Return (X, Y) of the center of cell containing provided text 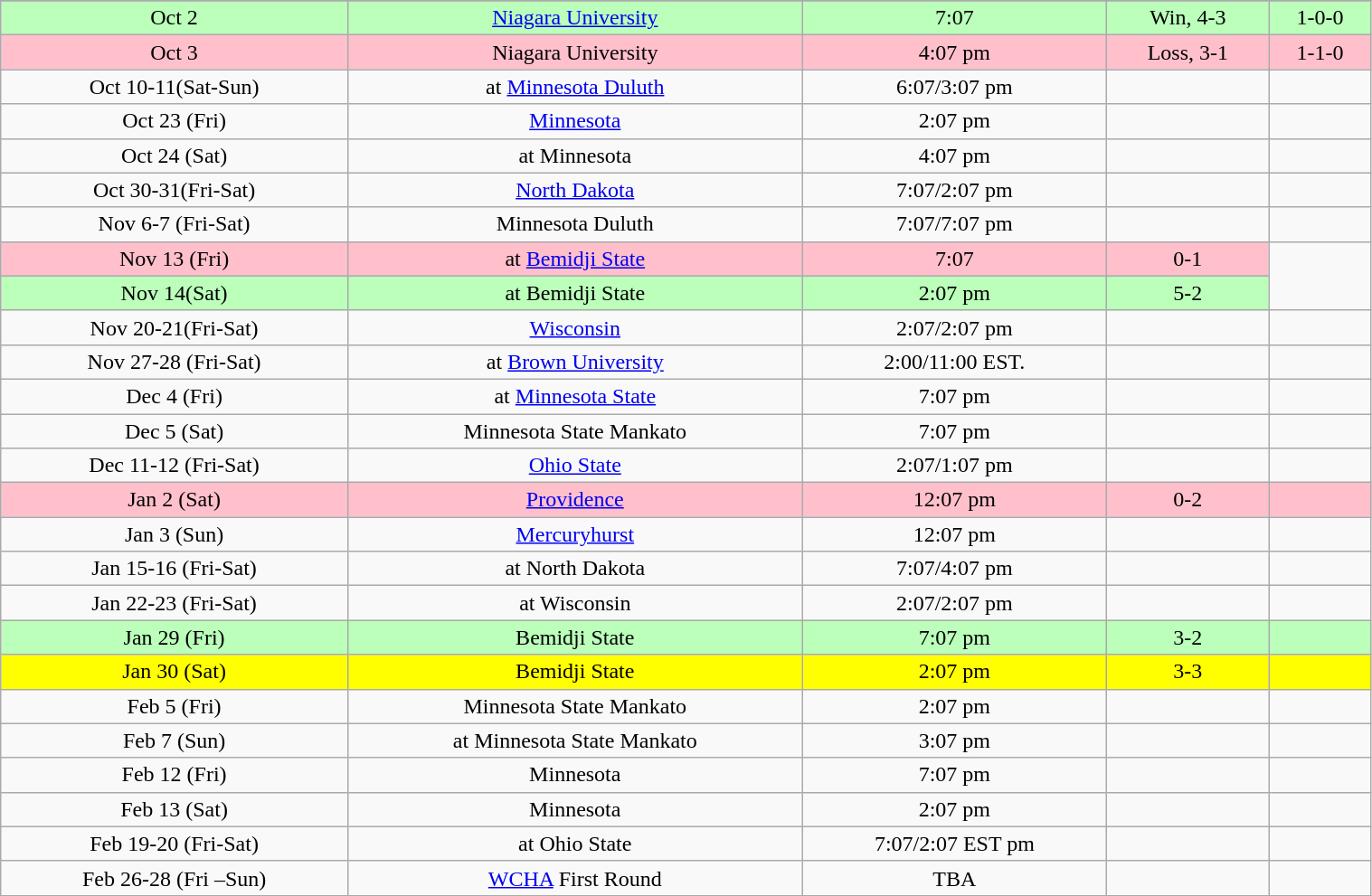
at Ohio State (575, 844)
Jan 2 (Sat) (175, 500)
Oct 3 (175, 52)
Oct 30-31(Fri-Sat) (175, 190)
Feb 5 (Fri) (175, 706)
Dec 4 (Fri) (175, 396)
at Minnesota State (575, 396)
at Wisconsin (575, 603)
Nov 6-7 (Fri-Sat) (175, 224)
1-0-0 (1320, 18)
Nov 27-28 (Fri-Sat) (175, 362)
Loss, 3-1 (1188, 52)
7:07/2:07 pm (954, 190)
at Brown University (575, 362)
Win, 4-3 (1188, 18)
0-1 (1188, 259)
Oct 10-11(Sat-Sun) (175, 87)
5-2 (1188, 293)
Dec 5 (Sat) (175, 431)
3-2 (1188, 637)
Nov 14(Sat) (175, 293)
Feb 13 (Sat) (175, 809)
Feb 26-28 (Fri –Sun) (175, 878)
at Minnesota State Mankato (575, 740)
1-1-0 (1320, 52)
Mercuryhurst (575, 534)
Jan 3 (Sun) (175, 534)
7:07/4:07 pm (954, 569)
TBA (954, 878)
Oct 2 (175, 18)
3-3 (1188, 672)
0-2 (1188, 500)
6:07/3:07 pm (954, 87)
Wisconsin (575, 327)
Providence (575, 500)
Nov 13 (Fri) (175, 259)
Jan 30 (Sat) (175, 672)
Feb 12 (Fri) (175, 775)
Ohio State (575, 466)
North Dakota (575, 190)
Feb 19-20 (Fri-Sat) (175, 844)
Jan 15-16 (Fri-Sat) (175, 569)
2:00/11:00 EST. (954, 362)
WCHA First Round (575, 878)
Dec 11-12 (Fri-Sat) (175, 466)
7:07/7:07 pm (954, 224)
2:07/1:07 pm (954, 466)
at Minnesota (575, 156)
Jan 29 (Fri) (175, 637)
at Minnesota Duluth (575, 87)
Oct 23 (Fri) (175, 121)
at North Dakota (575, 569)
Minnesota Duluth (575, 224)
Feb 7 (Sun) (175, 740)
Nov 20-21(Fri-Sat) (175, 327)
7:07/2:07 EST pm (954, 844)
3:07 pm (954, 740)
Oct 24 (Sat) (175, 156)
Jan 22-23 (Fri-Sat) (175, 603)
